Extract the [x, y] coordinate from the center of the cell holding the provided text.  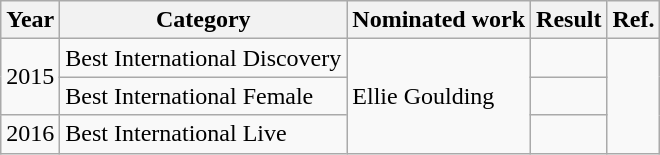
Ref. [634, 20]
Best International Live [204, 134]
Result [569, 20]
Year [30, 20]
2015 [30, 77]
Category [204, 20]
Best International Female [204, 96]
Ellie Goulding [439, 96]
Nominated work [439, 20]
2016 [30, 134]
Best International Discovery [204, 58]
